Pinpoint the cell where the given text exists, returning its (X, Y) midpoint coordinate. 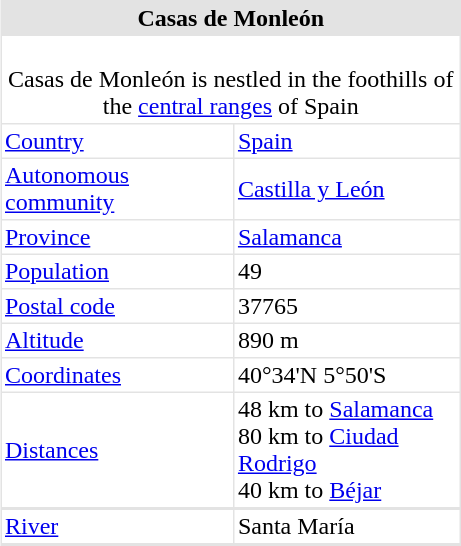
Altitude (118, 340)
Postal code (118, 306)
40°34'N 5°50'S (348, 374)
Province (118, 236)
Population (118, 272)
49 (348, 272)
Coordinates (118, 374)
37765 (348, 306)
River (118, 526)
Country (118, 140)
890 m (348, 340)
Casas de Monleón (231, 18)
Castilla y León (348, 189)
Santa María (348, 526)
Autonomous community (118, 189)
Casas de Monleón is nestled in the foothills of the central ranges of Spain (231, 80)
Distances (118, 450)
Spain (348, 140)
48 km to Salamanca80 km to Ciudad Rodrigo40 km to Béjar (348, 450)
Salamanca (348, 236)
